Identify which cell holds the provided text, then report its (X, Y) central coordinate. 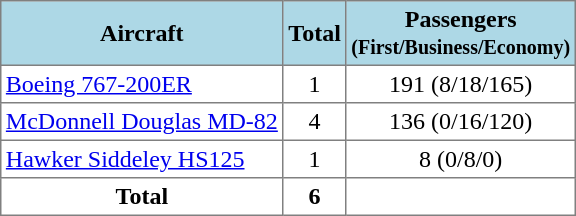
136 (0/16/120) (460, 122)
8 (0/8/0) (460, 159)
6 (314, 197)
Hawker Siddeley HS125 (142, 159)
Aircraft (142, 33)
McDonnell Douglas MD-82 (142, 122)
4 (314, 122)
191 (8/18/165) (460, 84)
Boeing 767-200ER (142, 84)
Passengers(First/Business/Economy) (460, 33)
